For the text-containing cell, return its midpoint in (X, Y) coordinate format. 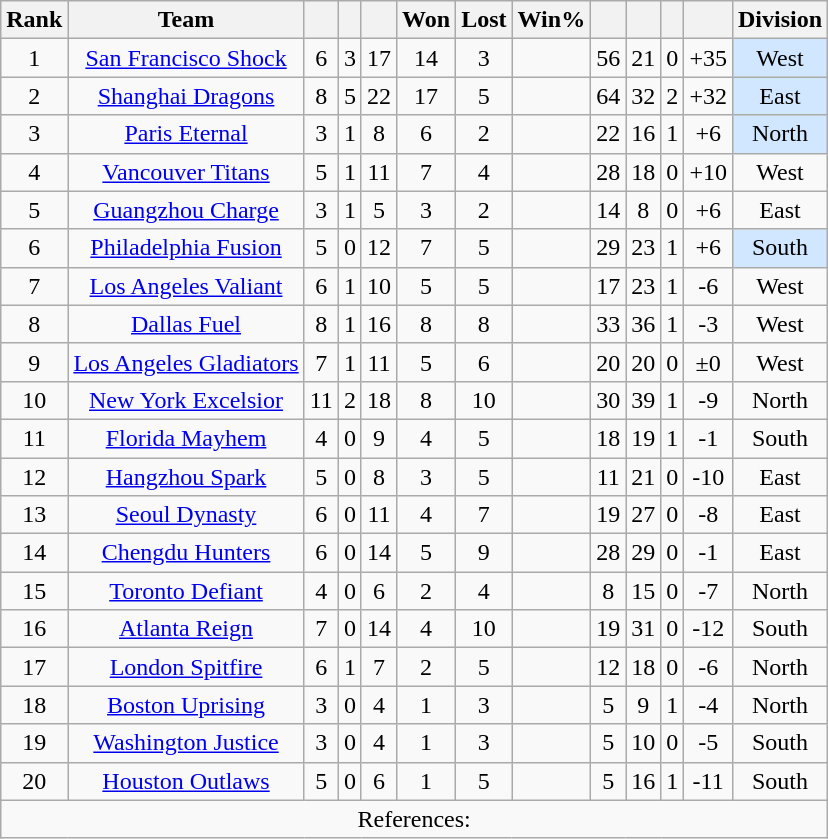
-8 (708, 515)
San Francisco Shock (186, 58)
Division (780, 20)
London Spitfire (186, 667)
27 (644, 515)
Washington Justice (186, 743)
Los Angeles Gladiators (186, 362)
39 (644, 400)
-10 (708, 477)
30 (608, 400)
-3 (708, 324)
-4 (708, 705)
Florida Mayhem (186, 438)
Paris Eternal (186, 134)
Win% (552, 20)
Lost (484, 20)
Los Angeles Valiant (186, 286)
Rank (34, 20)
Vancouver Titans (186, 172)
Toronto Defiant (186, 591)
-12 (708, 629)
Atlanta Reign (186, 629)
+32 (708, 96)
-11 (708, 781)
Houston Outlaws (186, 781)
56 (608, 58)
References: (414, 819)
Won (426, 20)
-5 (708, 743)
Team (186, 20)
Dallas Fuel (186, 324)
Seoul Dynasty (186, 515)
-9 (708, 400)
Guangzhou Charge (186, 210)
64 (608, 96)
32 (644, 96)
+10 (708, 172)
36 (644, 324)
Chengdu Hunters (186, 553)
Boston Uprising (186, 705)
33 (608, 324)
-7 (708, 591)
Hangzhou Spark (186, 477)
Shanghai Dragons (186, 96)
New York Excelsior (186, 400)
13 (34, 515)
±0 (708, 362)
31 (644, 629)
+35 (708, 58)
Philadelphia Fusion (186, 248)
